From the cell containing the given text, extract its center point as (X, Y) coordinate. 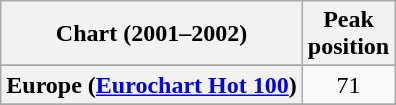
Chart (2001–2002) (152, 34)
Europe (Eurochart Hot 100) (152, 85)
Peakposition (348, 34)
71 (348, 85)
